Provide the [X, Y] coordinate of the cell's center where the given text is located.  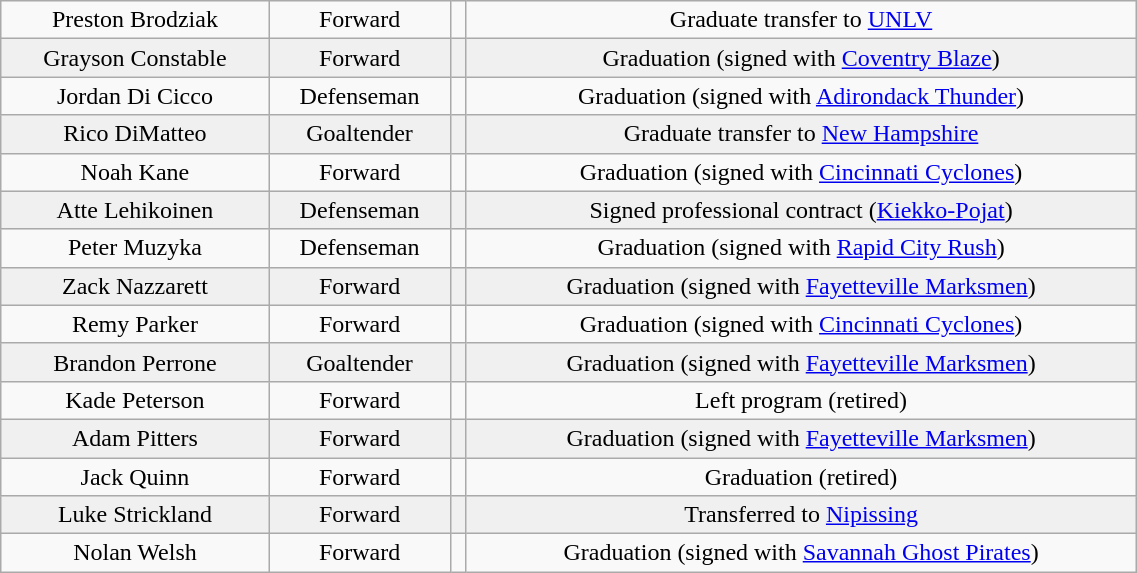
Kade Peterson [135, 400]
Graduate transfer to New Hampshire [801, 134]
Brandon Perrone [135, 362]
Remy Parker [135, 324]
Jack Quinn [135, 477]
Adam Pitters [135, 438]
Noah Kane [135, 172]
Graduation (signed with Adirondack Thunder) [801, 96]
Signed professional contract (Kiekko-Pojat) [801, 210]
Jordan Di Cicco [135, 96]
Graduate transfer to UNLV [801, 20]
Nolan Welsh [135, 553]
Zack Nazzarett [135, 286]
Graduation (signed with Rapid City Rush) [801, 248]
Graduation (signed with Coventry Blaze) [801, 58]
Preston Brodziak [135, 20]
Left program (retired) [801, 400]
Luke Strickland [135, 515]
Peter Muzyka [135, 248]
Graduation (signed with Savannah Ghost Pirates) [801, 553]
Transferred to Nipissing [801, 515]
Rico DiMatteo [135, 134]
Graduation (retired) [801, 477]
Atte Lehikoinen [135, 210]
Grayson Constable [135, 58]
